For the text-containing cell, return its midpoint in (X, Y) coordinate format. 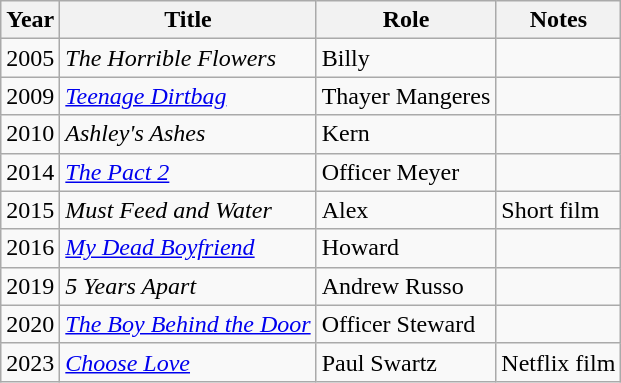
My Dead Boyfriend (188, 248)
Must Feed and Water (188, 210)
2016 (30, 248)
The Boy Behind the Door (188, 324)
Andrew Russo (406, 286)
Choose Love (188, 362)
Officer Steward (406, 324)
2014 (30, 172)
Kern (406, 134)
Teenage Dirtbag (188, 96)
Billy (406, 58)
2023 (30, 362)
Alex (406, 210)
Paul Swartz (406, 362)
5 Years Apart (188, 286)
Howard (406, 248)
2005 (30, 58)
The Horrible Flowers (188, 58)
2009 (30, 96)
Ashley's Ashes (188, 134)
Notes (558, 20)
Short film (558, 210)
2019 (30, 286)
Officer Meyer (406, 172)
Title (188, 20)
Year (30, 20)
2015 (30, 210)
2020 (30, 324)
Netflix film (558, 362)
2010 (30, 134)
Thayer Mangeres (406, 96)
The Pact 2 (188, 172)
Role (406, 20)
